Return (X, Y) of the center of cell containing provided text 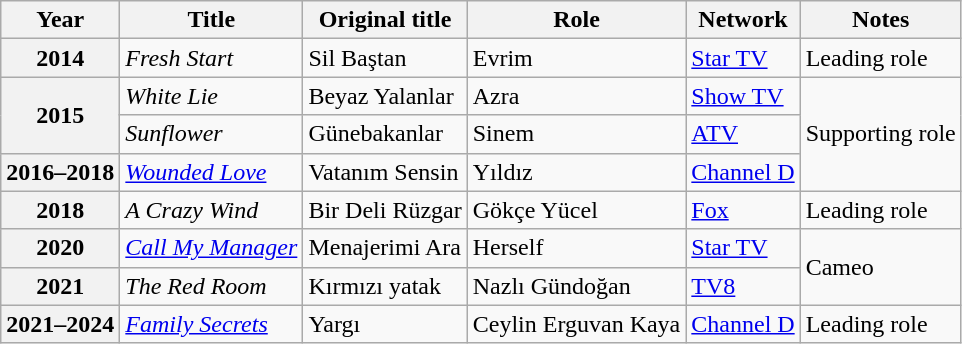
Fox (743, 210)
Network (743, 20)
Year (60, 20)
Original title (385, 20)
2021 (60, 286)
Vatanım Sensin (385, 172)
Beyaz Yalanlar (385, 96)
A Crazy Wind (212, 210)
Wounded Love (212, 172)
Title (212, 20)
Yıldız (576, 172)
Cameo (880, 267)
Family Secrets (212, 324)
2014 (60, 58)
TV8 (743, 286)
Call My Manager (212, 248)
2021–2024 (60, 324)
2015 (60, 115)
Supporting role (880, 134)
White Lie (212, 96)
2018 (60, 210)
Sunflower (212, 134)
Sinem (576, 134)
The Red Room (212, 286)
Notes (880, 20)
Günebakanlar (385, 134)
Evrim (576, 58)
Azra (576, 96)
Herself (576, 248)
Bir Deli Rüzgar (385, 210)
2016–2018 (60, 172)
Fresh Start (212, 58)
Gökçe Yücel (576, 210)
Role (576, 20)
Nazlı Gündoğan (576, 286)
Yargı (385, 324)
Kırmızı yatak (385, 286)
Ceylin Erguvan Kaya (576, 324)
ATV (743, 134)
Sil Baştan (385, 58)
Menajerimi Ara (385, 248)
Show TV (743, 96)
2020 (60, 248)
